Return the (x, y) coordinate for the center point of the cell that contains the specified text.  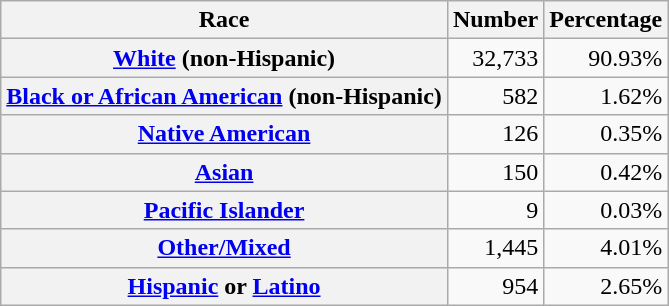
Native American (224, 134)
0.03% (606, 210)
582 (495, 96)
0.35% (606, 134)
2.65% (606, 286)
0.42% (606, 172)
Pacific Islander (224, 210)
32,733 (495, 58)
9 (495, 210)
Black or African American (non-Hispanic) (224, 96)
150 (495, 172)
Race (224, 20)
Percentage (606, 20)
Other/Mixed (224, 248)
Asian (224, 172)
954 (495, 286)
126 (495, 134)
Hispanic or Latino (224, 286)
White (non-Hispanic) (224, 58)
1.62% (606, 96)
4.01% (606, 248)
90.93% (606, 58)
1,445 (495, 248)
Number (495, 20)
